From the cell containing the given text, extract its center point as [x, y] coordinate. 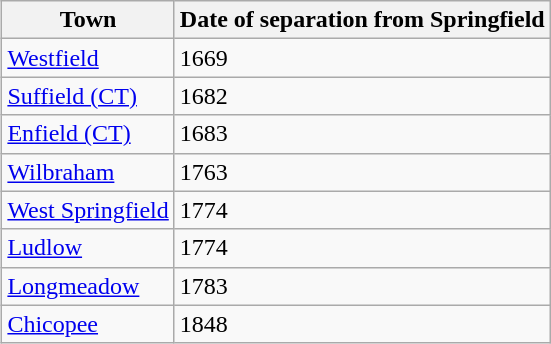
Longmeadow [88, 286]
Town [88, 20]
1783 [362, 286]
1848 [362, 324]
Date of separation from Springfield [362, 20]
1763 [362, 172]
Ludlow [88, 248]
Enfield (CT) [88, 134]
1669 [362, 58]
Westfield [88, 58]
1683 [362, 134]
Chicopee [88, 324]
1682 [362, 96]
Wilbraham [88, 172]
West Springfield [88, 210]
Suffield (CT) [88, 96]
